Return the (X, Y) coordinate for the center point of the cell that contains the specified text.  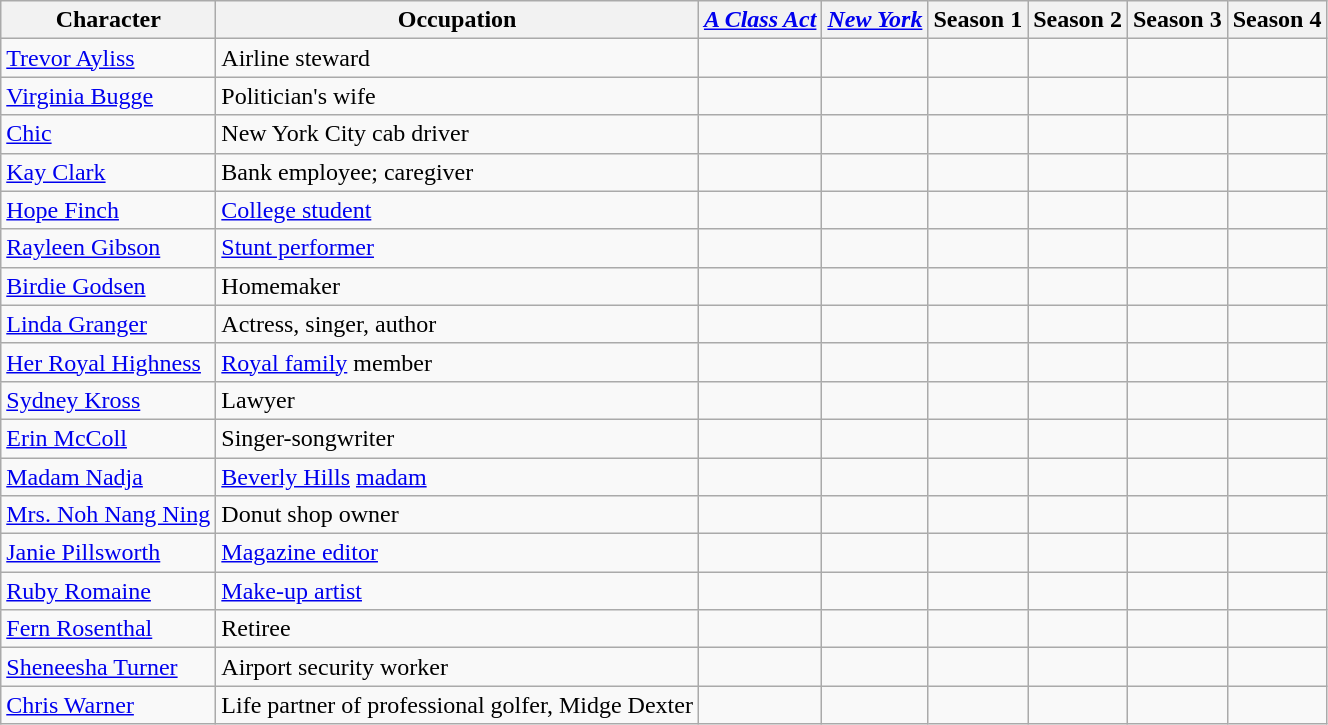
Linda Granger (108, 324)
Her Royal Highness (108, 362)
Make-up artist (458, 591)
Bank employee; caregiver (458, 172)
Kay Clark (108, 172)
Ruby Romaine (108, 591)
Mrs. Noh Nang Ning (108, 515)
Season 1 (978, 20)
Homemaker (458, 286)
Beverly Hills madam (458, 477)
Singer-songwriter (458, 438)
Season 3 (1177, 20)
Lawyer (458, 400)
Airline steward (458, 58)
Season 4 (1277, 20)
New York (875, 20)
Donut shop owner (458, 515)
A Class Act (760, 20)
Occupation (458, 20)
Sheneesha Turner (108, 667)
Retiree (458, 629)
Royal family member (458, 362)
Rayleen Gibson (108, 248)
Airport security worker (458, 667)
Season 2 (1078, 20)
Erin McColl (108, 438)
Hope Finch (108, 210)
Birdie Godsen (108, 286)
Life partner of professional golfer, Midge Dexter (458, 705)
Janie Pillsworth (108, 553)
Politician's wife (458, 96)
Trevor Ayliss (108, 58)
New York City cab driver (458, 134)
College student (458, 210)
Fern Rosenthal (108, 629)
Chris Warner (108, 705)
Stunt performer (458, 248)
Virginia Bugge (108, 96)
Magazine editor (458, 553)
Sydney Kross (108, 400)
Actress, singer, author (458, 324)
Chic (108, 134)
Madam Nadja (108, 477)
Character (108, 20)
